Return (X, Y) of the center of cell containing provided text 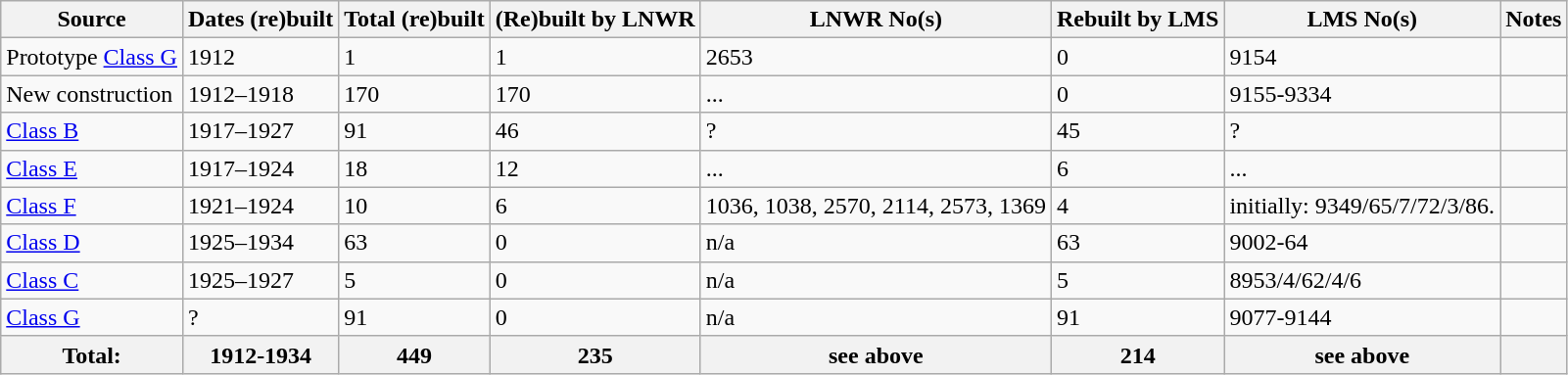
Total: (92, 354)
LMS No(s) (1362, 20)
1925–1934 (261, 243)
1925–1927 (261, 280)
1917–1927 (261, 131)
initially: 9349/65/7/72/3/86. (1362, 206)
Rebuilt by LMS (1137, 20)
9077-9144 (1362, 317)
1917–1924 (261, 168)
Class E (92, 168)
1912–1918 (261, 94)
Total (re)built (414, 20)
45 (1137, 131)
Class F (92, 206)
New construction (92, 94)
9002-64 (1362, 243)
1036, 1038, 2570, 2114, 2573, 1369 (876, 206)
(Re)built by LNWR (595, 20)
Class D (92, 243)
12 (595, 168)
449 (414, 354)
Prototype Class G (92, 57)
1921–1924 (261, 206)
Class B (92, 131)
235 (595, 354)
46 (595, 131)
214 (1137, 354)
1912-1934 (261, 354)
Source (92, 20)
Dates (re)built (261, 20)
2653 (876, 57)
9155-9334 (1362, 94)
1912 (261, 57)
LNWR No(s) (876, 20)
Class G (92, 317)
9154 (1362, 57)
10 (414, 206)
Notes (1534, 20)
4 (1137, 206)
18 (414, 168)
8953/4/62/4/6 (1362, 280)
Class C (92, 280)
